Provide the (x, y) coordinate of the cell's center where the given text is located.  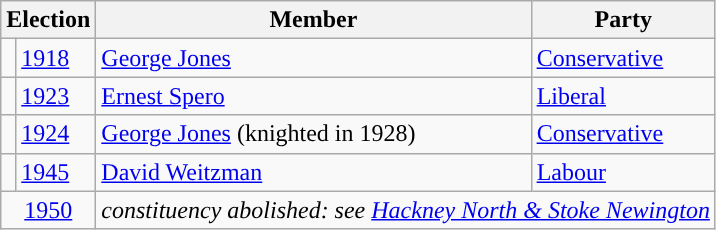
Labour (623, 172)
constituency abolished: see Hackney North & Stoke Newington (406, 210)
Ernest Spero (314, 96)
Party (623, 20)
George Jones (knighted in 1928) (314, 134)
Liberal (623, 96)
1950 (48, 210)
1918 (56, 58)
Member (314, 20)
Election (48, 20)
1923 (56, 96)
David Weitzman (314, 172)
1945 (56, 172)
George Jones (314, 58)
1924 (56, 134)
